For the text-containing cell, return its midpoint in (x, y) coordinate format. 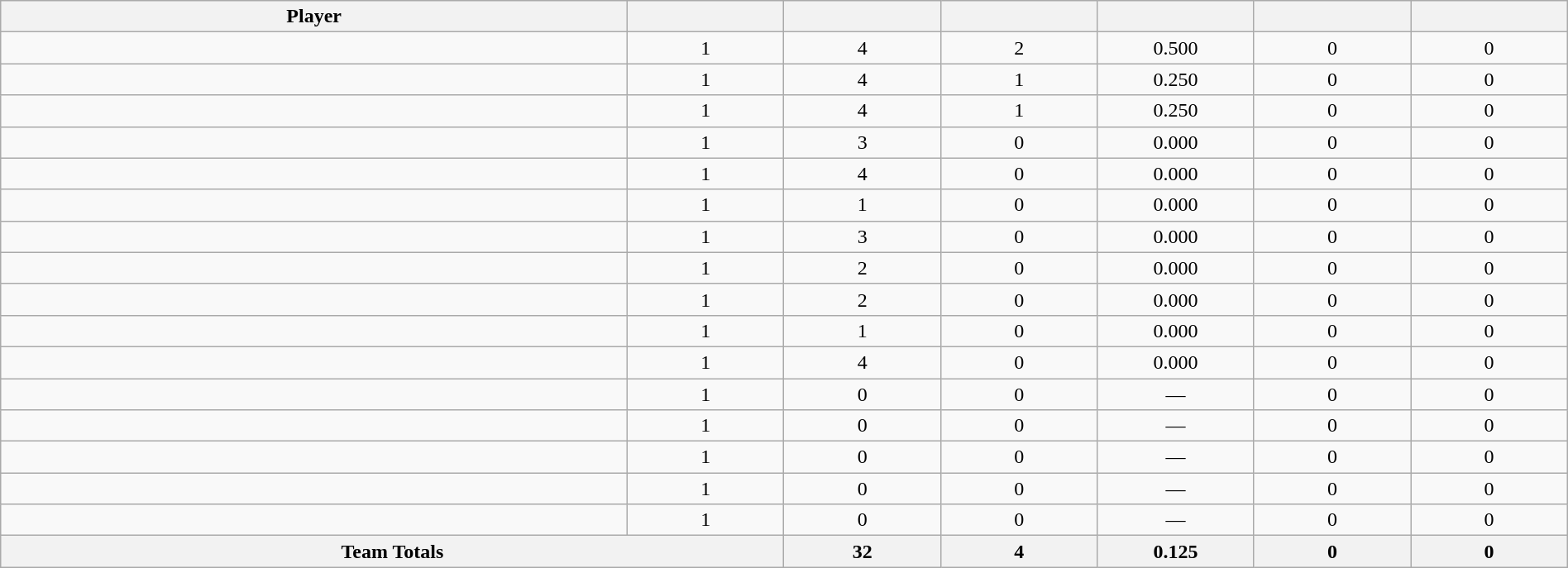
32 (862, 551)
Team Totals (392, 551)
0.125 (1176, 551)
Player (314, 17)
0.500 (1176, 48)
